Pinpoint the cell where the given text exists, returning its (X, Y) midpoint coordinate. 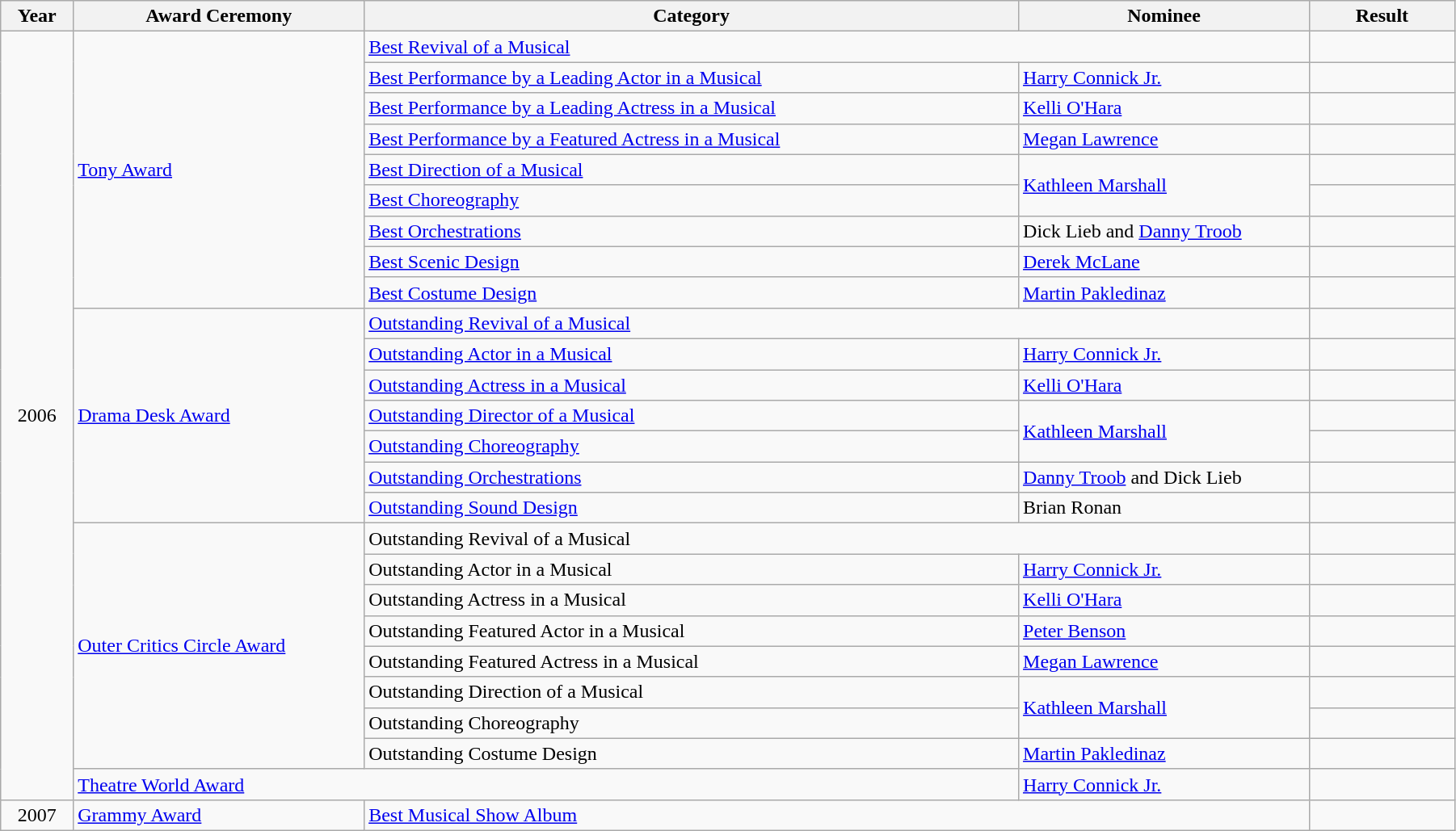
Best Musical Show Album (837, 815)
Outstanding Featured Actor in a Musical (692, 631)
Outstanding Featured Actress in a Musical (692, 661)
Peter Benson (1164, 631)
Drama Desk Award (219, 415)
Year (37, 16)
Best Performance by a Leading Actor in a Musical (692, 78)
2006 (37, 416)
2007 (37, 815)
Theatre World Award (546, 784)
Tony Award (219, 170)
Outer Critics Circle Award (219, 646)
Nominee (1164, 16)
Outstanding Direction of a Musical (692, 692)
Best Revival of a Musical (837, 47)
Dick Lieb and Danny Troob (1164, 231)
Category (692, 16)
Brian Ronan (1164, 508)
Best Performance by a Featured Actress in a Musical (692, 139)
Best Orchestrations (692, 231)
Result (1382, 16)
Outstanding Costume Design (692, 753)
Outstanding Sound Design (692, 508)
Derek McLane (1164, 262)
Best Performance by a Leading Actress in a Musical (692, 108)
Outstanding Director of a Musical (692, 416)
Best Scenic Design (692, 262)
Danny Troob and Dick Lieb (1164, 477)
Outstanding Orchestrations (692, 477)
Best Costume Design (692, 292)
Grammy Award (219, 815)
Best Direction of a Musical (692, 170)
Best Choreography (692, 200)
Award Ceremony (219, 16)
